Locate the cell with the specified text and output its (x, y) center coordinate. 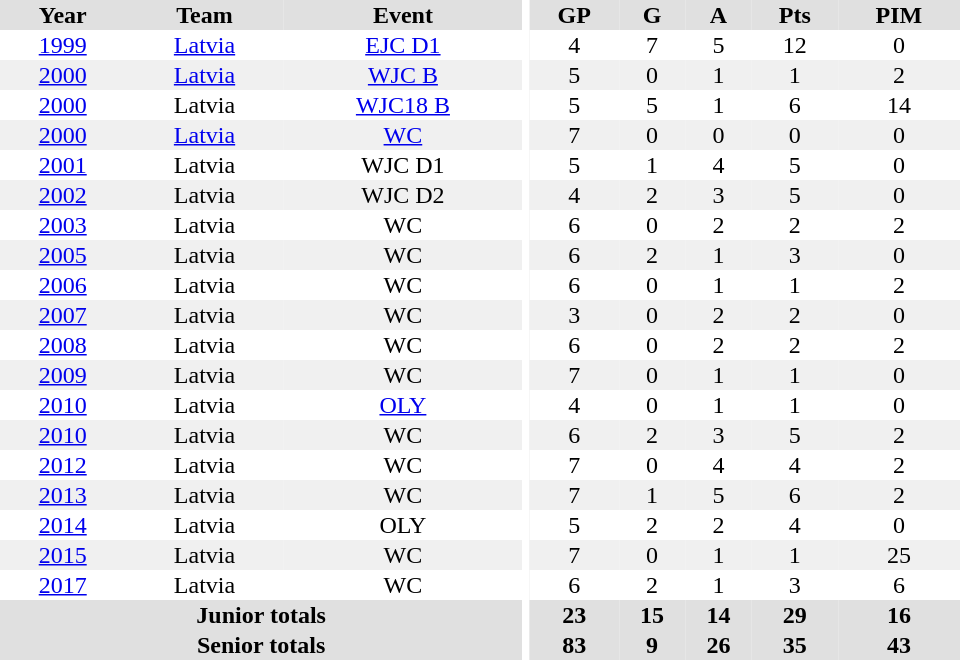
Year (62, 15)
15 (652, 615)
25 (899, 555)
2002 (62, 195)
G (652, 15)
2005 (62, 255)
2007 (62, 315)
EJC D1 (404, 45)
WJC B (404, 75)
12 (795, 45)
GP (574, 15)
23 (574, 615)
2009 (62, 375)
2006 (62, 285)
2017 (62, 585)
2014 (62, 525)
2012 (62, 465)
2015 (62, 555)
35 (795, 645)
A (718, 15)
Senior totals (261, 645)
Team (204, 15)
9 (652, 645)
WJC D1 (404, 165)
26 (718, 645)
2001 (62, 165)
43 (899, 645)
PIM (899, 15)
2013 (62, 495)
Junior totals (261, 615)
WJC D2 (404, 195)
2003 (62, 225)
16 (899, 615)
2008 (62, 345)
83 (574, 645)
WJC18 B (404, 105)
Event (404, 15)
Pts (795, 15)
1999 (62, 45)
29 (795, 615)
